Extract the [x, y] coordinate from the center of the cell holding the provided text.  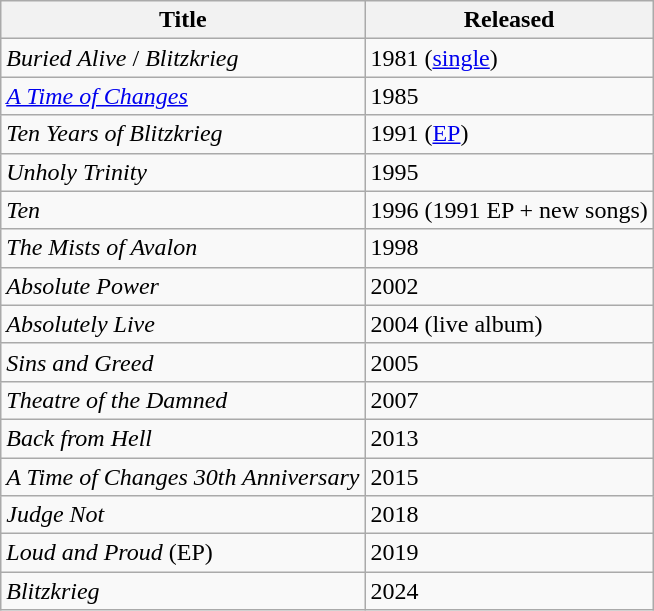
2005 [509, 362]
1981 (single) [509, 58]
2007 [509, 400]
Ten Years of Blitzkrieg [183, 134]
Blitzkrieg [183, 591]
A Time of Changes 30th Anniversary [183, 477]
Unholy Trinity [183, 172]
Absolutely Live [183, 324]
Ten [183, 210]
Theatre of the Damned [183, 400]
Absolute Power [183, 286]
2019 [509, 553]
Sins and Greed [183, 362]
1998 [509, 248]
Judge Not [183, 515]
1995 [509, 172]
Loud and Proud (EP) [183, 553]
Title [183, 20]
1991 (EP) [509, 134]
2024 [509, 591]
1985 [509, 96]
2015 [509, 477]
Buried Alive / Blitzkrieg [183, 58]
2018 [509, 515]
The Mists of Avalon [183, 248]
2004 (live album) [509, 324]
Released [509, 20]
A Time of Changes [183, 96]
1996 (1991 EP + new songs) [509, 210]
2013 [509, 438]
Back from Hell [183, 438]
2002 [509, 286]
